Determine the (X, Y) coordinate at the center of the cell enclosing the given text.  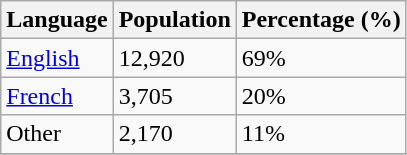
Other (57, 134)
2,170 (174, 134)
Population (174, 20)
Language (57, 20)
French (57, 96)
3,705 (174, 96)
12,920 (174, 58)
20% (321, 96)
English (57, 58)
69% (321, 58)
11% (321, 134)
Percentage (%) (321, 20)
